Pinpoint the cell where the given text exists, returning its (x, y) midpoint coordinate. 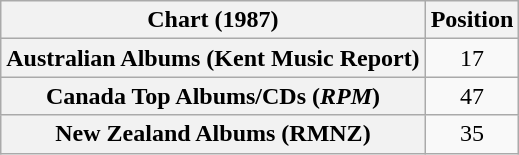
Position (472, 20)
35 (472, 134)
New Zealand Albums (RMNZ) (213, 134)
17 (472, 58)
Chart (1987) (213, 20)
47 (472, 96)
Australian Albums (Kent Music Report) (213, 58)
Canada Top Albums/CDs (RPM) (213, 96)
